Return [X, Y] of the center of cell containing provided text 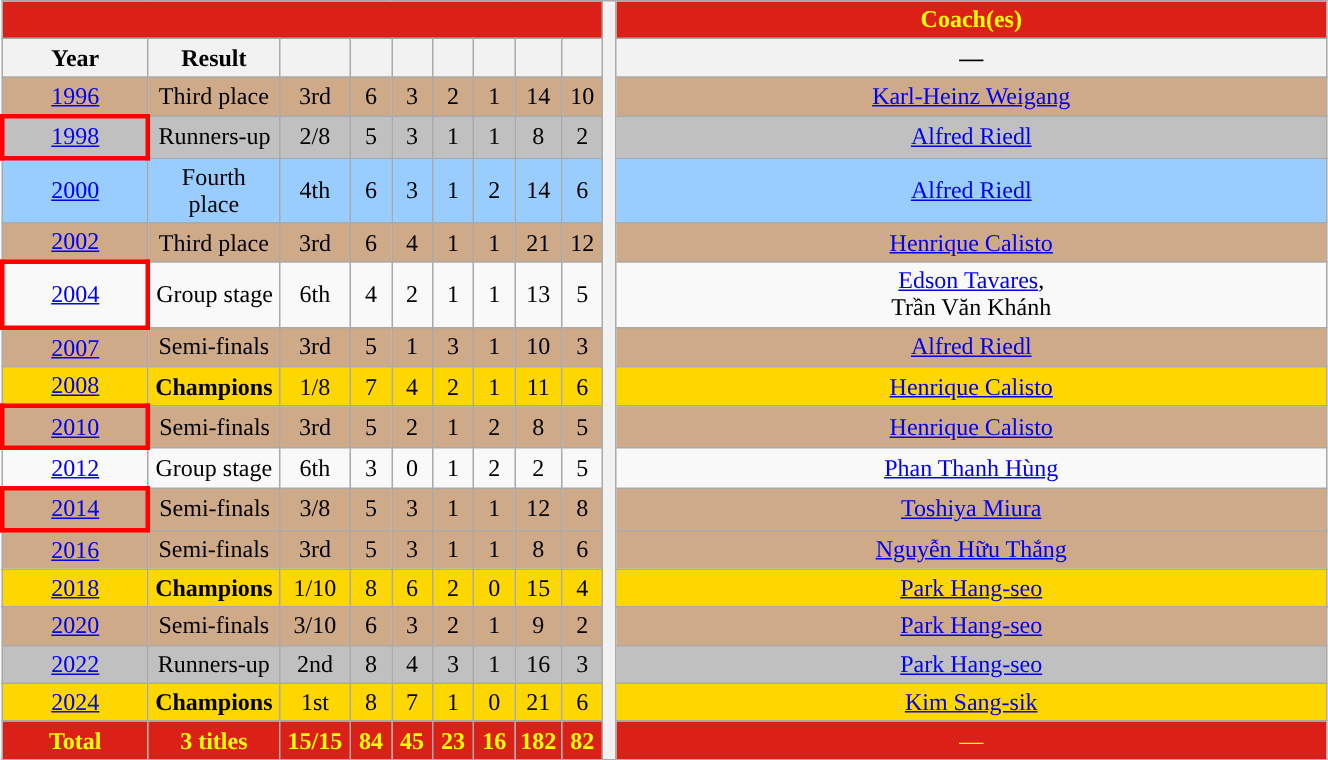
82 [582, 740]
Karl-Heinz Weigang [971, 97]
4th [314, 190]
2000 [75, 190]
Year [75, 58]
3/10 [314, 626]
2016 [75, 550]
2007 [75, 347]
3 titles [214, 740]
1/8 [314, 387]
1998 [75, 136]
Fourth place [214, 190]
Result [214, 58]
182 [538, 740]
1996 [75, 97]
11 [538, 387]
2/8 [314, 136]
15 [538, 588]
84 [370, 740]
23 [454, 740]
3/8 [314, 508]
2020 [75, 626]
Nguyễn Hữu Thắng [971, 550]
2010 [75, 426]
2014 [75, 508]
2008 [75, 387]
1/10 [314, 588]
2004 [75, 294]
1st [314, 702]
2012 [75, 468]
13 [538, 294]
Edson Tavares, Trần Văn Khánh [971, 294]
15/15 [314, 740]
Total [75, 740]
45 [412, 740]
2002 [75, 243]
2nd [314, 664]
Coach(es) [971, 20]
2024 [75, 702]
Phan Thanh Hùng [971, 468]
Toshiya Miura [971, 508]
9 [538, 626]
2022 [75, 664]
2018 [75, 588]
Kim Sang-sik [971, 702]
